Detect which cell encompasses the target text, then output its [X, Y] center coordinate. 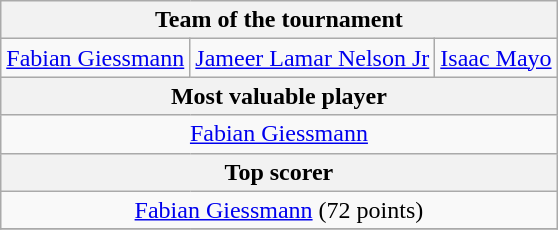
Fabian Giessmann (72 points) [279, 210]
Jameer Lamar Nelson Jr [312, 58]
Top scorer [279, 172]
Team of the tournament [279, 20]
Isaac Mayo [496, 58]
Most valuable player [279, 96]
